Scan for the cell matching the given text and deliver its [X, Y] coordinate at center. 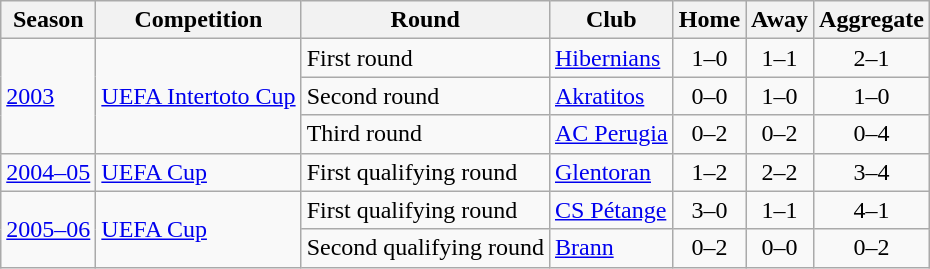
Akratitos [611, 96]
Third round [425, 134]
Second round [425, 96]
2003 [48, 96]
2–1 [872, 58]
AC Perugia [611, 134]
Second qualifying round [425, 248]
Round [425, 20]
4–1 [872, 210]
2–2 [780, 172]
Season [48, 20]
Glentoran [611, 172]
Competition [198, 20]
Club [611, 20]
3–0 [709, 210]
1–2 [709, 172]
Hibernians [611, 58]
Home [709, 20]
Aggregate [872, 20]
Away [780, 20]
2004–05 [48, 172]
0–4 [872, 134]
CS Pétange [611, 210]
3–4 [872, 172]
2005–06 [48, 229]
First round [425, 58]
Brann [611, 248]
UEFA Intertoto Cup [198, 96]
